Identify which cell holds the provided text, then report its [x, y] central coordinate. 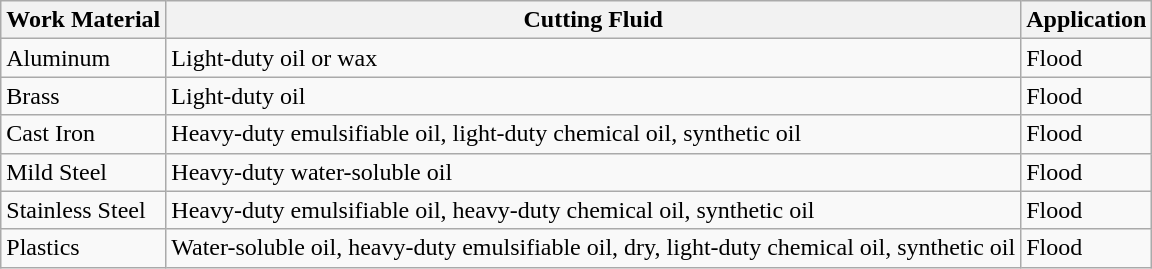
Heavy-duty water-soluble oil [594, 172]
Heavy-duty emulsifiable oil, heavy-duty chemical oil, synthetic oil [594, 210]
Application [1086, 20]
Brass [84, 96]
Water-soluble oil, heavy-duty emulsifiable oil, dry, light-duty chemical oil, synthetic oil [594, 248]
Cutting Fluid [594, 20]
Plastics [84, 248]
Heavy-duty emulsifiable oil, light-duty chemical oil, synthetic oil [594, 134]
Work Material [84, 20]
Light-duty oil or wax [594, 58]
Light-duty oil [594, 96]
Mild Steel [84, 172]
Aluminum [84, 58]
Cast Iron [84, 134]
Stainless Steel [84, 210]
